Pinpoint the cell where the given text exists, returning its [X, Y] midpoint coordinate. 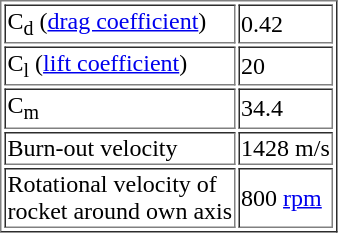
Burn-out velocity [120, 148]
Rotational velocity ofrocket around own axis [120, 197]
800 rpm [286, 197]
Cl (lift coefficient) [120, 66]
Cd (drag coefficient) [120, 24]
Cm [120, 108]
0.42 [286, 24]
34.4 [286, 108]
20 [286, 66]
1428 m/s [286, 148]
